Determine the (X, Y) coordinate at the center of the cell enclosing the given text.  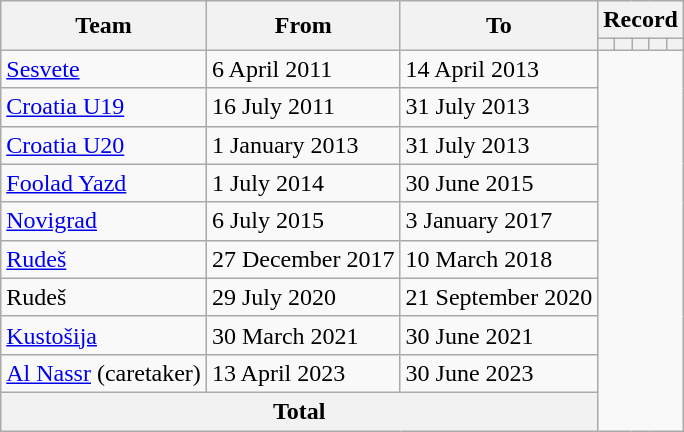
Foolad Yazd (104, 183)
Team (104, 26)
6 July 2015 (303, 221)
Kustošija (104, 335)
30 June 2021 (499, 335)
To (499, 26)
16 July 2011 (303, 107)
Croatia U19 (104, 107)
30 March 2021 (303, 335)
Novigrad (104, 221)
1 July 2014 (303, 183)
Croatia U20 (104, 145)
30 June 2023 (499, 373)
From (303, 26)
13 April 2023 (303, 373)
21 September 2020 (499, 297)
10 March 2018 (499, 259)
1 January 2013 (303, 145)
Sesvete (104, 69)
Al Nassr (caretaker) (104, 373)
14 April 2013 (499, 69)
Total (300, 411)
6 April 2011 (303, 69)
27 December 2017 (303, 259)
30 June 2015 (499, 183)
Record (641, 20)
29 July 2020 (303, 297)
3 January 2017 (499, 221)
